Search for the cell housing the specified text and yield its [X, Y] center coordinate. 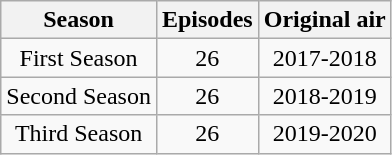
2017-2018 [324, 58]
Second Season [79, 96]
First Season [79, 58]
Original air [324, 20]
Third Season [79, 134]
2019-2020 [324, 134]
Season [79, 20]
2018-2019 [324, 96]
Episodes [207, 20]
